Identify which cell holds the provided text, then report its (x, y) central coordinate. 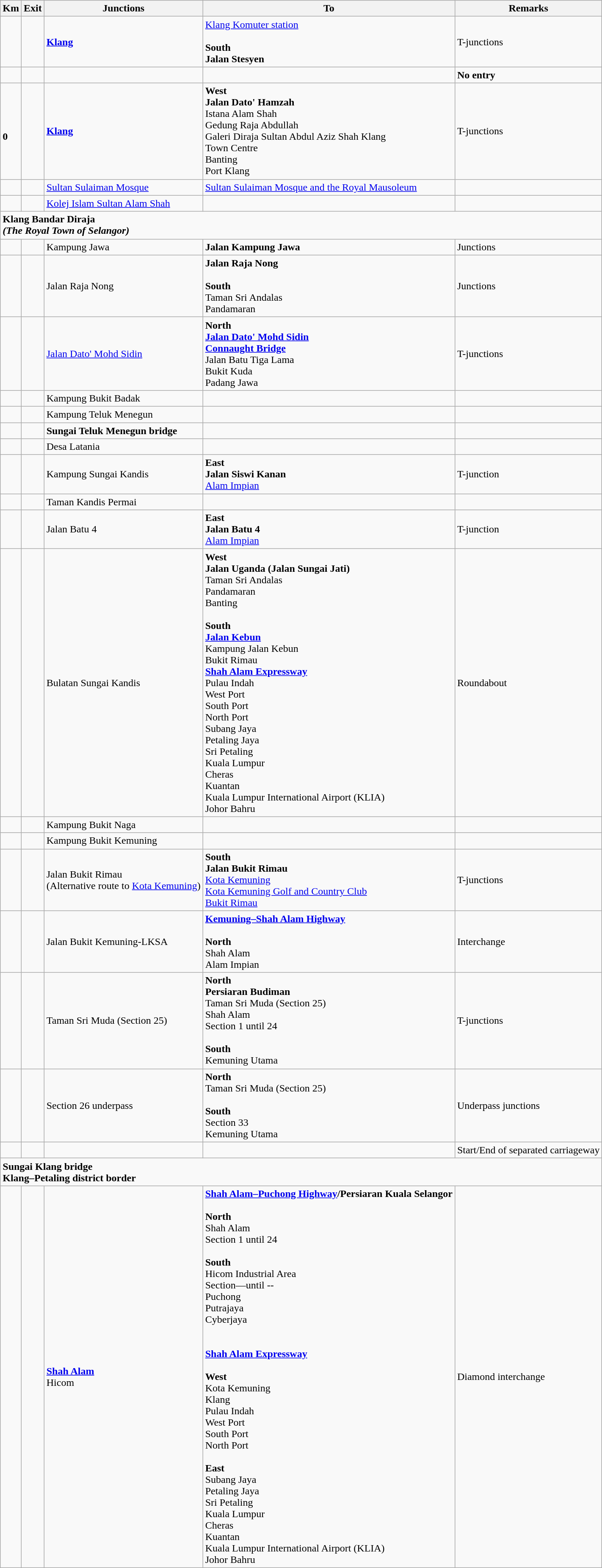
Jalan Batu 4 (124, 529)
Sungai Teluk Menegun bridge (124, 431)
Kampung Jawa (124, 247)
Jalan Bukit Rimau(Alternative route to Kota Kemuning) (124, 880)
NorthTaman Sri Muda (Section 25)SouthSection 33Kemuning Utama (329, 1105)
Jalan Kampung Jawa (329, 247)
Roundabout (528, 683)
Start/End of separated carriageway (528, 1150)
SouthJalan Bukit RimauKota KemuningKota Kemuning Golf and Country ClubBukit Rimau (329, 880)
Jalan Dato' Mohd Sidin (124, 353)
Km (11, 8)
Interchange (528, 942)
Kampung Bukit Badak (124, 398)
Underpass junctions (528, 1105)
Kampung Bukit Kemuning (124, 841)
EastJalan Batu 4Alam Impian (329, 529)
Diamond interchange (528, 1377)
Jalan Raja Nong (124, 286)
0 (11, 131)
Shah AlamHicom (124, 1377)
Taman Kandis Permai (124, 502)
Klang Komuter stationSouthJalan Stesyen (329, 42)
Sultan Sulaiman Mosque and the Royal Mausoleum (329, 187)
No entry (528, 75)
Desa Latania (124, 447)
Bulatan Sungai Kandis (124, 683)
Kolej Islam Sultan Alam Shah (124, 203)
EastJalan Siswi KananAlam Impian (329, 474)
North Jalan Dato' Mohd SidinConnaught BridgeJalan Batu Tiga LamaBukit KudaPadang Jawa (329, 353)
NorthPersiaran BudimanTaman Sri Muda (Section 25)Shah AlamSection 1 until 24SouthKemuning Utama (329, 1021)
Sungai Klang bridgeKlang–Petaling district border (301, 1172)
Kampung Bukit Naga (124, 825)
Kampung Teluk Menegun (124, 414)
Taman Sri Muda (Section 25) (124, 1021)
WestJalan Dato' HamzahIstana Alam ShahGedung Raja AbdullahGaleri Diraja Sultan Abdul Aziz Shah KlangTown Centre Banting Port Klang (329, 131)
Remarks (528, 8)
Kampung Sungai Kandis (124, 474)
Sultan Sulaiman Mosque (124, 187)
To (329, 8)
Exit (33, 8)
Section 26 underpass (124, 1105)
Jalan Raja NongSouthTaman Sri AndalasPandamaran (329, 286)
Kemuning–Shah Alam HighwayNorthShah AlamAlam Impian (329, 942)
Jalan Bukit Kemuning-LKSA (124, 942)
Klang Bandar Diraja(The Royal Town of Selangor) (301, 225)
